From the cell containing the given text, extract its center point as [x, y] coordinate. 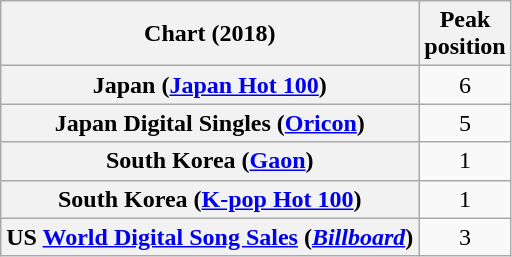
3 [465, 237]
6 [465, 85]
Chart (2018) [210, 34]
South Korea (K-pop Hot 100) [210, 199]
5 [465, 123]
Japan Digital Singles (Oricon) [210, 123]
Japan (Japan Hot 100) [210, 85]
US World Digital Song Sales (Billboard) [210, 237]
South Korea (Gaon) [210, 161]
Peakposition [465, 34]
